Return [X, Y] of the center of cell containing provided text 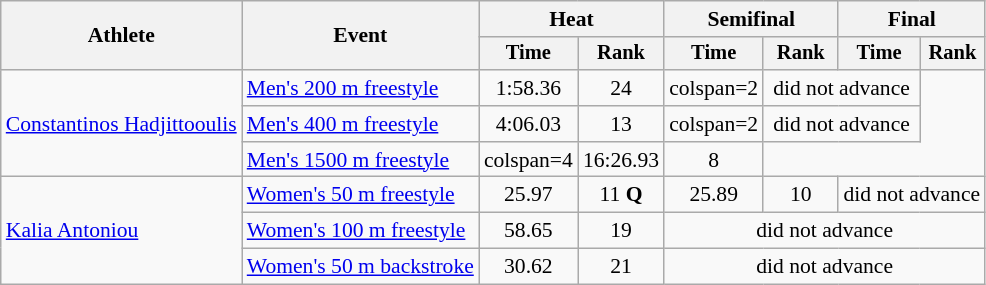
Women's 50 m backstroke [360, 267]
21 [621, 267]
58.65 [528, 231]
Constantinos Hadjittooulis [122, 124]
Men's 1500 m freestyle [360, 160]
Event [360, 36]
8 [714, 160]
Athlete [122, 36]
13 [621, 124]
24 [621, 88]
25.97 [528, 195]
Final [912, 19]
Semifinal [751, 19]
Men's 200 m freestyle [360, 88]
25.89 [714, 195]
Kalia Antoniou [122, 230]
Men's 400 m freestyle [360, 124]
4:06.03 [528, 124]
30.62 [528, 267]
11 Q [621, 195]
16:26.93 [621, 160]
19 [621, 231]
Women's 100 m freestyle [360, 231]
colspan=4 [528, 160]
Women's 50 m freestyle [360, 195]
10 [800, 195]
1:58.36 [528, 88]
Heat [572, 19]
